Provide the (x, y) coordinate of the cell's center where the given text is located.  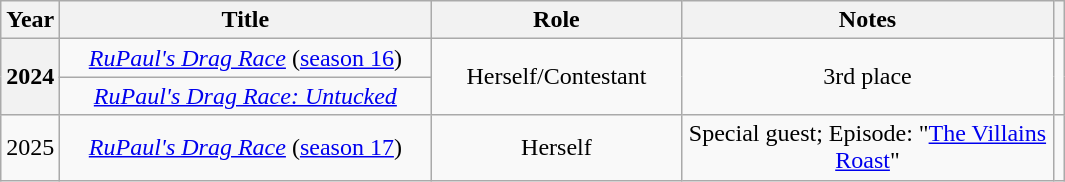
Notes (868, 20)
Herself (556, 148)
Title (246, 20)
Special guest; Episode: "The Villains Roast" (868, 148)
2025 (30, 148)
Year (30, 20)
RuPaul's Drag Race (season 16) (246, 58)
RuPaul's Drag Race: Untucked (246, 96)
RuPaul's Drag Race (season 17) (246, 148)
Role (556, 20)
2024 (30, 77)
3rd place (868, 77)
Herself/Contestant (556, 77)
